Extract the (X, Y) coordinate from the center of the cell holding the provided text.  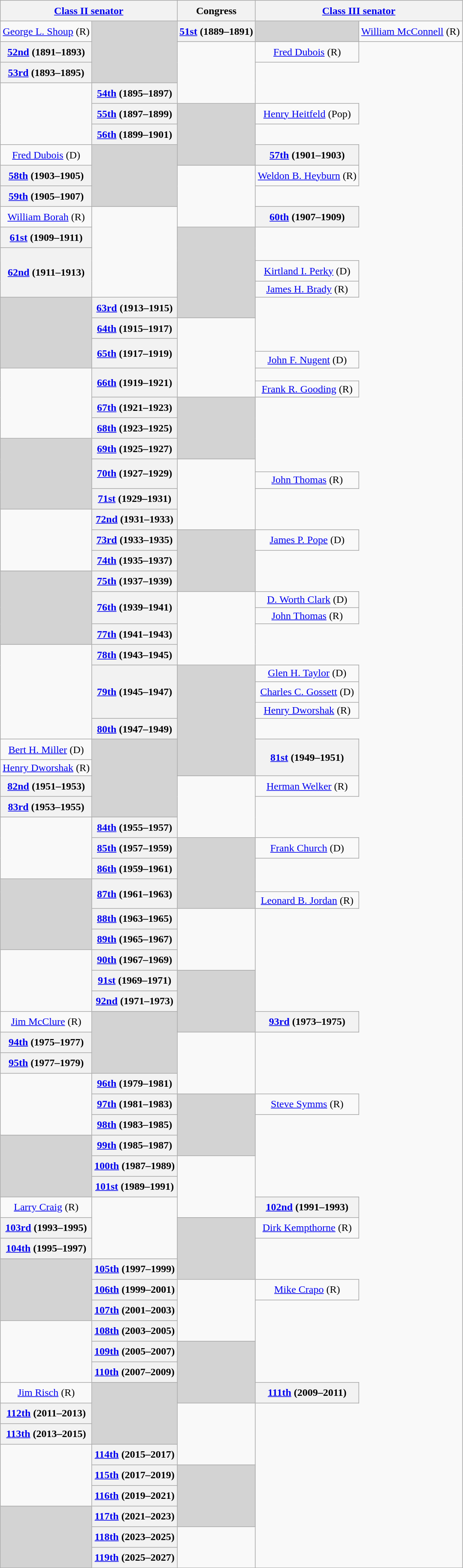
Congress (216, 11)
93rd (1973–1975) (307, 1021)
92nd (1971–1973) (134, 1001)
77th (1941–1943) (134, 634)
Kirtland I. Perky (D) (307, 271)
63rd (1913–1915) (134, 308)
103rd (1993–1995) (46, 1228)
Charles C. Gossett (D) (307, 692)
85th (1957–1959) (134, 848)
68th (1923–1925) (134, 428)
69th (1925–1927) (134, 449)
108th (2003–2005) (134, 1331)
Leonard B. Jordan (R) (307, 900)
88th (1963–1965) (134, 918)
George L. Shoup (R) (46, 31)
91st (1969–1971) (134, 980)
60th (1907–1909) (307, 217)
Fred Dubois (D) (46, 155)
102nd (1991–1993) (307, 1207)
James H. Brady (R) (307, 289)
84th (1955–1957) (134, 827)
73rd (1933–1935) (134, 540)
52nd (1891–1893) (46, 52)
D. Worth Clark (D) (307, 599)
83rd (1953–1955) (46, 807)
99th (1985–1987) (134, 1145)
96th (1979–1981) (134, 1083)
106th (1999–2001) (134, 1289)
Dirk Kempthorne (R) (307, 1228)
110th (2007–2009) (134, 1372)
William McConnell (R) (410, 31)
53rd (1893–1895) (46, 73)
78th (1943–1945) (134, 655)
56th (1899–1901) (134, 134)
115th (2017–2019) (134, 1475)
118th (2023–2025) (134, 1537)
Jim Risch (R) (46, 1392)
82nd (1951–1953) (46, 786)
Herman Welker (R) (307, 786)
55th (1897–1899) (134, 114)
70th (1927–1929) (134, 474)
72nd (1931–1933) (134, 519)
94th (1975–1977) (46, 1042)
81st (1949–1951) (307, 757)
61st (1909–1911) (46, 237)
Bert H. Miller (D) (46, 749)
74th (1935–1937) (134, 560)
Mike Crapo (R) (307, 1289)
Steve Symms (R) (307, 1104)
98th (1983–1985) (134, 1124)
62nd (1911–1913) (46, 273)
76th (1939–1941) (134, 608)
57th (1901–1903) (307, 155)
67th (1921–1923) (134, 407)
Jim McClure (R) (46, 1021)
William Borah (R) (46, 217)
54th (1895–1897) (134, 93)
112th (2011–2013) (46, 1413)
Glen H. Taylor (D) (307, 673)
Class II senator (89, 11)
71st (1929–1931) (134, 498)
90th (1967–1969) (134, 960)
65th (1917–1919) (134, 353)
116th (2019–2021) (134, 1495)
75th (1937–1939) (134, 581)
104th (1995–1997) (46, 1248)
119th (2025–2027) (134, 1557)
James P. Pope (D) (307, 540)
58th (1903–1905) (46, 176)
59th (1905–1907) (46, 196)
107th (2001–2003) (134, 1310)
105th (1997–1999) (134, 1269)
66th (1919–1921) (134, 383)
51st (1889–1891) (216, 31)
97th (1981–1983) (134, 1104)
80th (1947–1949) (134, 729)
86th (1959–1961) (134, 869)
Class III senator (359, 11)
Frank R. Gooding (R) (307, 389)
64th (1915–1917) (134, 328)
100th (1987–1989) (134, 1166)
111th (2009–2011) (307, 1392)
79th (1945–1947) (134, 692)
87th (1961–1963) (134, 893)
Henry Heitfeld (Pop) (307, 114)
Weldon B. Heyburn (R) (307, 176)
John F. Nugent (D) (307, 360)
113th (2013–2015) (46, 1434)
Larry Craig (R) (46, 1207)
Frank Church (D) (307, 848)
95th (1977–1979) (46, 1063)
101st (1989–1991) (134, 1186)
114th (2015–2017) (134, 1454)
109th (2005–2007) (134, 1351)
89th (1965–1967) (134, 939)
Fred Dubois (R) (307, 52)
117th (2021–2023) (134, 1516)
